Capture the cell that displays the provided text and extract its (X, Y) central coordinate. 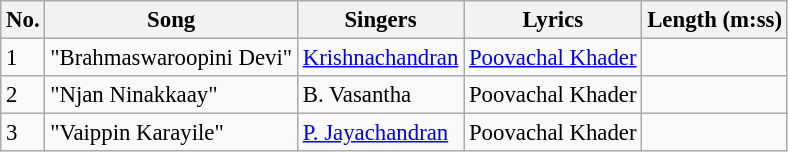
Krishnachandran (380, 58)
Lyrics (553, 20)
"Njan Ninakkaay" (172, 95)
3 (23, 133)
P. Jayachandran (380, 133)
No. (23, 20)
Song (172, 20)
Length (m:ss) (714, 20)
2 (23, 95)
B. Vasantha (380, 95)
1 (23, 58)
"Brahmaswaroopini Devi" (172, 58)
Singers (380, 20)
"Vaippin Karayile" (172, 133)
